Scan for the cell matching the given text and deliver its [X, Y] coordinate at center. 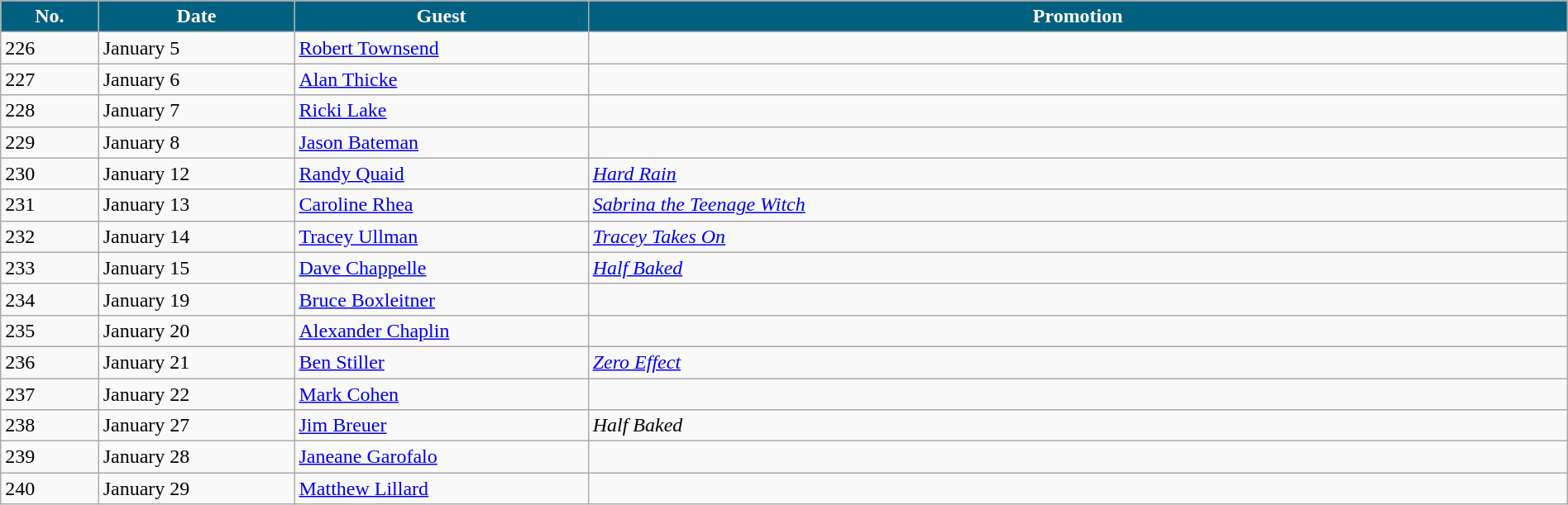
Mark Cohen [442, 394]
226 [50, 48]
January 13 [197, 205]
Sabrina the Teenage Witch [1078, 205]
January 27 [197, 426]
Randy Quaid [442, 174]
Janeane Garofalo [442, 457]
239 [50, 457]
227 [50, 79]
231 [50, 205]
240 [50, 488]
234 [50, 299]
Hard Rain [1078, 174]
January 14 [197, 236]
Ben Stiller [442, 362]
228 [50, 111]
Tracey Ullman [442, 236]
January 12 [197, 174]
January 29 [197, 488]
238 [50, 426]
236 [50, 362]
January 8 [197, 142]
233 [50, 268]
January 20 [197, 331]
Jim Breuer [442, 426]
January 5 [197, 48]
Ricki Lake [442, 111]
Jason Bateman [442, 142]
232 [50, 236]
January 6 [197, 79]
Matthew Lillard [442, 488]
January 15 [197, 268]
229 [50, 142]
January 7 [197, 111]
Tracey Takes On [1078, 236]
January 28 [197, 457]
Promotion [1078, 17]
237 [50, 394]
January 21 [197, 362]
No. [50, 17]
230 [50, 174]
Date [197, 17]
Guest [442, 17]
Caroline Rhea [442, 205]
Alan Thicke [442, 79]
Alexander Chaplin [442, 331]
January 19 [197, 299]
January 22 [197, 394]
Bruce Boxleitner [442, 299]
Zero Effect [1078, 362]
Robert Townsend [442, 48]
235 [50, 331]
Dave Chappelle [442, 268]
